Locate the cell with the specified text and output its [x, y] center coordinate. 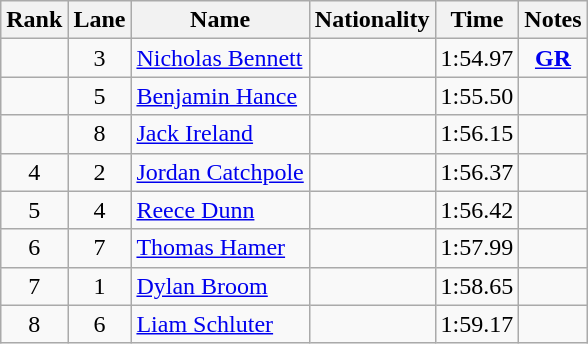
1:58.65 [477, 286]
Liam Schluter [220, 324]
1:54.97 [477, 58]
1:56.42 [477, 210]
1:59.17 [477, 324]
Rank [34, 20]
1:57.99 [477, 248]
Jordan Catchpole [220, 172]
Reece Dunn [220, 210]
3 [100, 58]
Time [477, 20]
Name [220, 20]
2 [100, 172]
Jack Ireland [220, 134]
1:56.15 [477, 134]
1:55.50 [477, 96]
Nicholas Bennett [220, 58]
Lane [100, 20]
Nationality [372, 20]
GR [553, 58]
1:56.37 [477, 172]
Thomas Hamer [220, 248]
Benjamin Hance [220, 96]
Notes [553, 20]
1 [100, 286]
Dylan Broom [220, 286]
